Return (X, Y) of the center of cell containing provided text 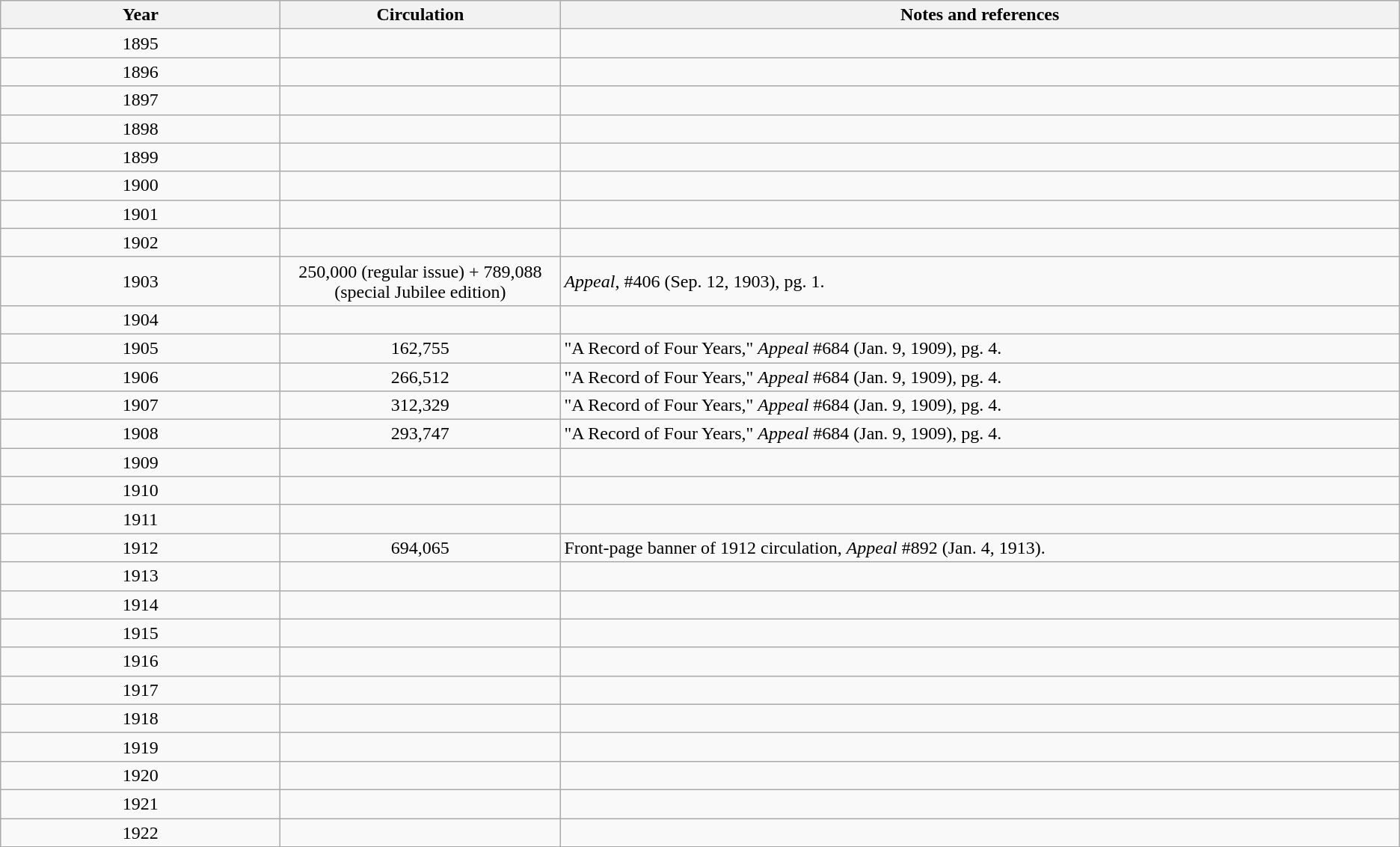
1897 (141, 100)
1916 (141, 661)
1920 (141, 775)
Appeal, #406 (Sep. 12, 1903), pg. 1. (980, 281)
1913 (141, 576)
1919 (141, 747)
1915 (141, 633)
1905 (141, 348)
1911 (141, 519)
Notes and references (980, 15)
1918 (141, 718)
1909 (141, 462)
1898 (141, 129)
1903 (141, 281)
266,512 (420, 376)
293,747 (420, 434)
1910 (141, 491)
1899 (141, 157)
694,065 (420, 548)
1922 (141, 833)
Front-page banner of 1912 circulation, Appeal #892 (Jan. 4, 1913). (980, 548)
1902 (141, 242)
1912 (141, 548)
1921 (141, 804)
1908 (141, 434)
312,329 (420, 406)
162,755 (420, 348)
1917 (141, 690)
1914 (141, 605)
1901 (141, 214)
250,000 (regular issue) + 789,088 (special Jubilee edition) (420, 281)
1895 (141, 43)
1904 (141, 319)
1907 (141, 406)
Circulation (420, 15)
Year (141, 15)
1906 (141, 376)
1896 (141, 72)
1900 (141, 186)
